Identify which cell holds the provided text, then report its (X, Y) central coordinate. 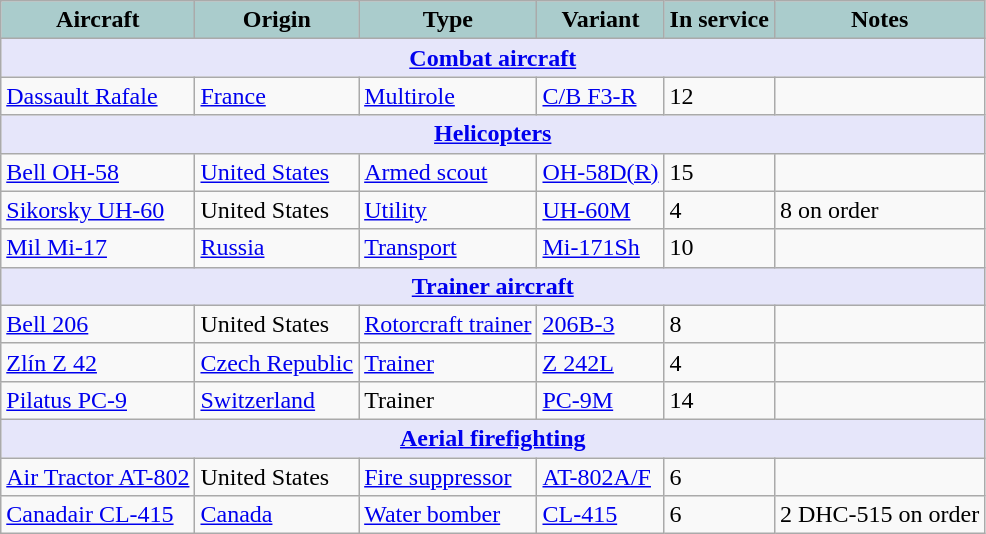
Type (448, 20)
Utility (448, 210)
AT-802A/F (600, 477)
Sikorsky UH-60 (98, 210)
14 (719, 400)
OH-58D(R) (600, 172)
15 (719, 172)
C/B F3-R (600, 96)
Aerial firefighting (493, 438)
Air Tractor AT-802 (98, 477)
Bell OH-58 (98, 172)
Combat aircraft (493, 58)
Russia (277, 248)
UH-60M (600, 210)
Pilatus PC-9 (98, 400)
Transport (448, 248)
Canada (277, 515)
France (277, 96)
Armed scout (448, 172)
Z 242L (600, 362)
Dassault Rafale (98, 96)
Multirole (448, 96)
206B-3 (600, 324)
Notes (879, 20)
Switzerland (277, 400)
Variant (600, 20)
CL-415 (600, 515)
2 DHC-515 on order (879, 515)
8 on order (879, 210)
Mil Mi-17 (98, 248)
10 (719, 248)
Water bomber (448, 515)
Trainer aircraft (493, 286)
8 (719, 324)
Rotorcraft trainer (448, 324)
Canadair CL-415 (98, 515)
In service (719, 20)
PC-9M (600, 400)
12 (719, 96)
Zlín Z 42 (98, 362)
Czech Republic (277, 362)
Fire suppressor (448, 477)
Bell 206 (98, 324)
Aircraft (98, 20)
Helicopters (493, 134)
Origin (277, 20)
Mi-171Sh (600, 248)
